Search for the cell housing the specified text and yield its [X, Y] center coordinate. 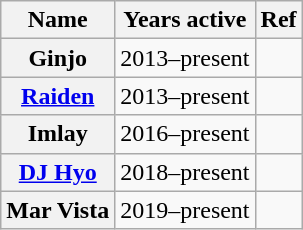
Name [58, 20]
DJ Hyo [58, 172]
Imlay [58, 134]
Ginjo [58, 58]
Mar Vista [58, 210]
2019–present [185, 210]
Years active [185, 20]
2016–present [185, 134]
2018–present [185, 172]
Ref [278, 20]
Raiden [58, 96]
